Detect which cell encompasses the target text, then output its [X, Y] center coordinate. 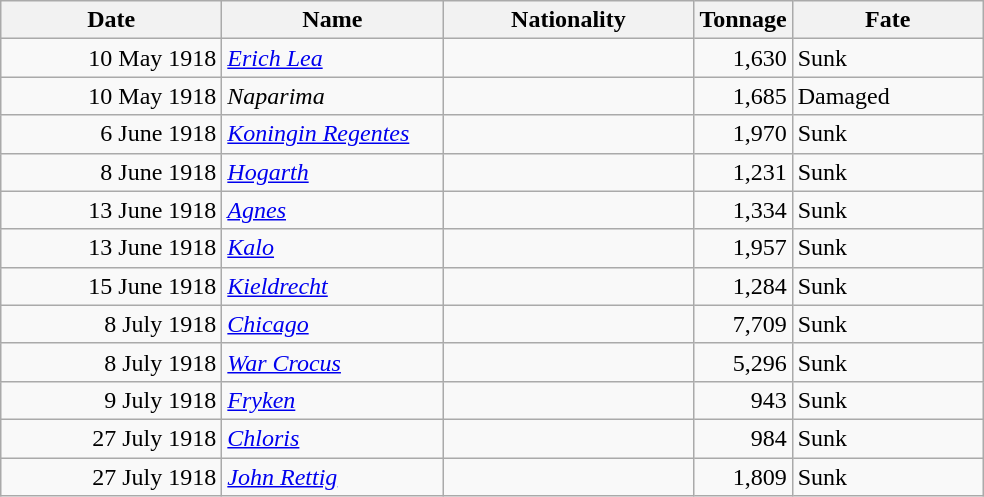
John Rettig [332, 477]
Damaged [888, 96]
Agnes [332, 210]
1,970 [743, 134]
1,231 [743, 172]
Koningin Regentes [332, 134]
Erich Lea [332, 58]
Hogarth [332, 172]
6 June 1918 [112, 134]
1,630 [743, 58]
Fryken [332, 400]
Fate [888, 20]
9 July 1918 [112, 400]
Kieldrecht [332, 286]
Tonnage [743, 20]
5,296 [743, 362]
1,809 [743, 477]
1,334 [743, 210]
War Crocus [332, 362]
Chloris [332, 438]
15 June 1918 [112, 286]
7,709 [743, 324]
Kalo [332, 248]
Date [112, 20]
1,284 [743, 286]
8 June 1918 [112, 172]
984 [743, 438]
1,685 [743, 96]
Chicago [332, 324]
Name [332, 20]
943 [743, 400]
Nationality [568, 20]
Naparima [332, 96]
1,957 [743, 248]
